Detect which cell encompasses the target text, then output its [X, Y] center coordinate. 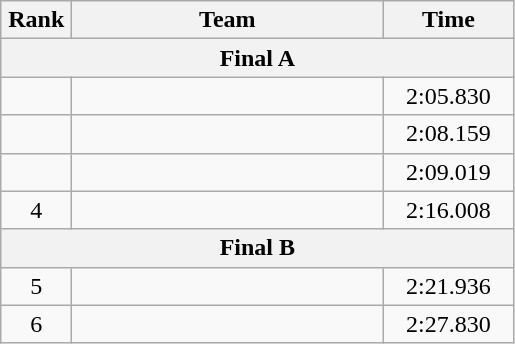
2:09.019 [448, 172]
Final B [258, 248]
6 [36, 324]
2:05.830 [448, 96]
Rank [36, 20]
Team [228, 20]
2:27.830 [448, 324]
Final A [258, 58]
2:08.159 [448, 134]
5 [36, 286]
2:16.008 [448, 210]
4 [36, 210]
Time [448, 20]
2:21.936 [448, 286]
